From the cell containing the given text, extract its center point as [X, Y] coordinate. 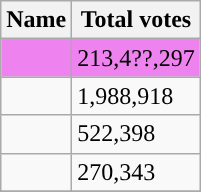
Total votes [136, 20]
1,988,918 [136, 96]
522,398 [136, 134]
Name [36, 20]
270,343 [136, 172]
213,4??,297 [136, 58]
